For the text-containing cell, return its midpoint in [x, y] coordinate format. 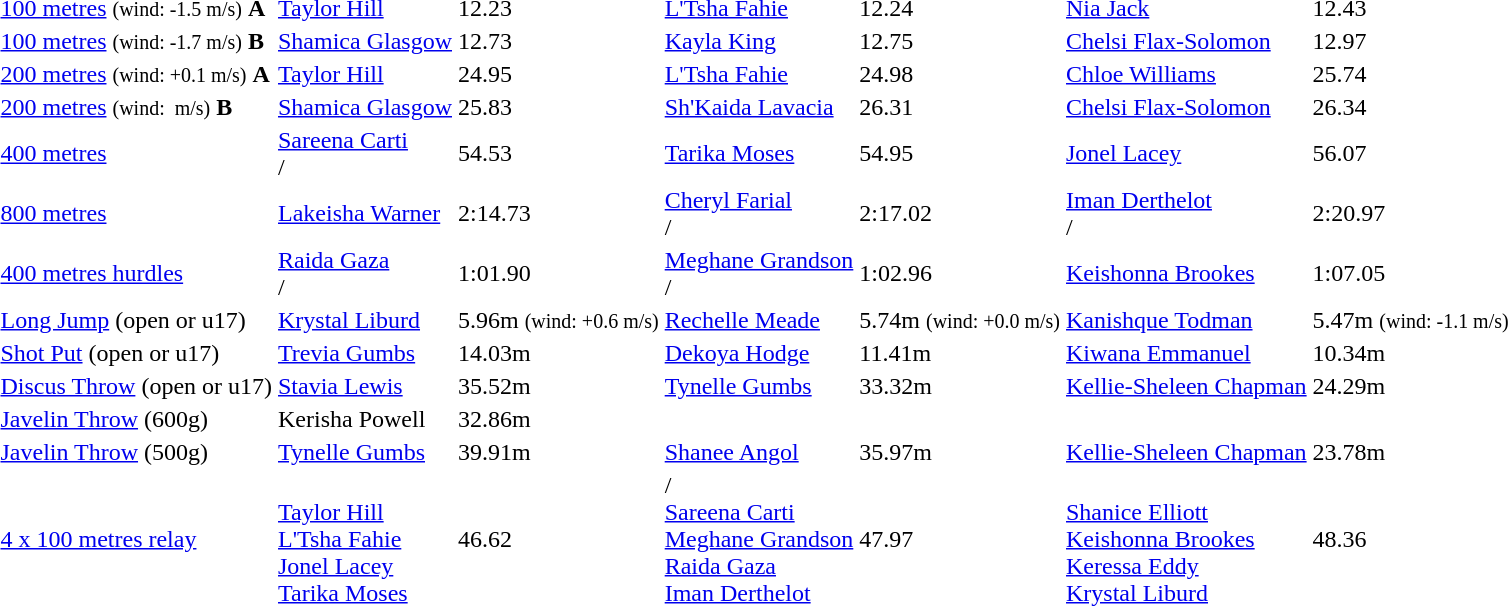
Krystal Liburd [366, 320]
Tarika Moses [759, 154]
2:14.73 [558, 214]
26.31 [960, 107]
5.74m (wind: +0.0 m/s) [960, 320]
Chloe Williams [1187, 74]
11.41m [960, 353]
Dekoya Hodge [759, 353]
Cheryl Farial / [759, 214]
Sareena Carti / [366, 154]
24.95 [558, 74]
Taylor Hill [366, 74]
24.98 [960, 74]
Kayla King [759, 41]
Iman Derthelot / [1187, 214]
Raida Gaza / [366, 274]
1:02.96 [960, 274]
39.91m [558, 452]
Sh'Kaida Lavacia [759, 107]
Kiwana Emmanuel [1187, 353]
Kerisha Powell [366, 419]
2:17.02 [960, 214]
Kanishque Todman [1187, 320]
Stavia Lewis [366, 386]
25.83 [558, 107]
Meghane Grandson / [759, 274]
Lakeisha Warner [366, 214]
Rechelle Meade [759, 320]
12.75 [960, 41]
L'Tsha Fahie [759, 74]
35.52m [558, 386]
Keishonna Brookes [1187, 274]
32.86m [558, 419]
54.53 [558, 154]
35.97m [960, 452]
Shanee Angol [759, 452]
1:01.90 [558, 274]
33.32m [960, 386]
54.95 [960, 154]
Trevia Gumbs [366, 353]
5.96m (wind: +0.6 m/s) [558, 320]
Jonel Lacey [1187, 154]
14.03m [558, 353]
12.73 [558, 41]
